Extract the [X, Y] coordinate from the center of the cell holding the provided text.  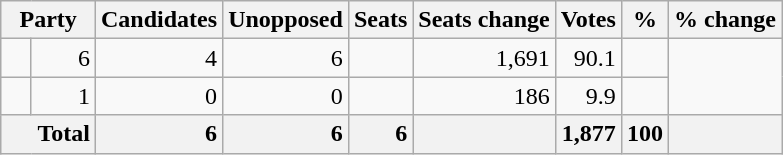
9.9 [588, 96]
Seats [380, 20]
Seats change [484, 20]
1,691 [484, 58]
Votes [588, 20]
4 [160, 58]
90.1 [588, 58]
100 [644, 134]
Candidates [160, 20]
% [644, 20]
1 [63, 96]
186 [484, 96]
Unopposed [286, 20]
1,877 [588, 134]
Total [48, 134]
% change [724, 20]
Party [48, 20]
